Extract the [X, Y] coordinate from the center of the cell holding the provided text.  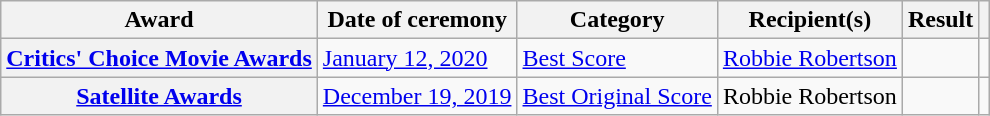
Category [617, 20]
Satellite Awards [160, 96]
Award [160, 20]
Result [940, 20]
Critics' Choice Movie Awards [160, 58]
January 12, 2020 [417, 58]
December 19, 2019 [417, 96]
Recipient(s) [810, 20]
Date of ceremony [417, 20]
Best Score [617, 58]
Best Original Score [617, 96]
